Determine the [x, y] coordinate at the center of the cell enclosing the given text.  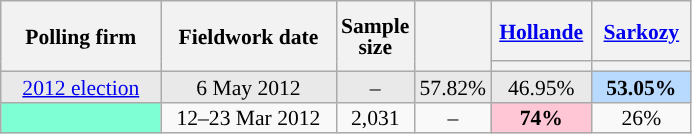
Fieldwork date [248, 36]
2,031 [375, 118]
Samplesize [375, 36]
74% [541, 118]
Sarkozy [641, 31]
2012 election [81, 86]
12–23 Mar 2012 [248, 118]
26% [641, 118]
6 May 2012 [248, 86]
Hollande [541, 31]
53.05% [641, 86]
57.82% [452, 86]
46.95% [541, 86]
Polling firm [81, 36]
